Detect which cell encompasses the target text, then output its [X, Y] center coordinate. 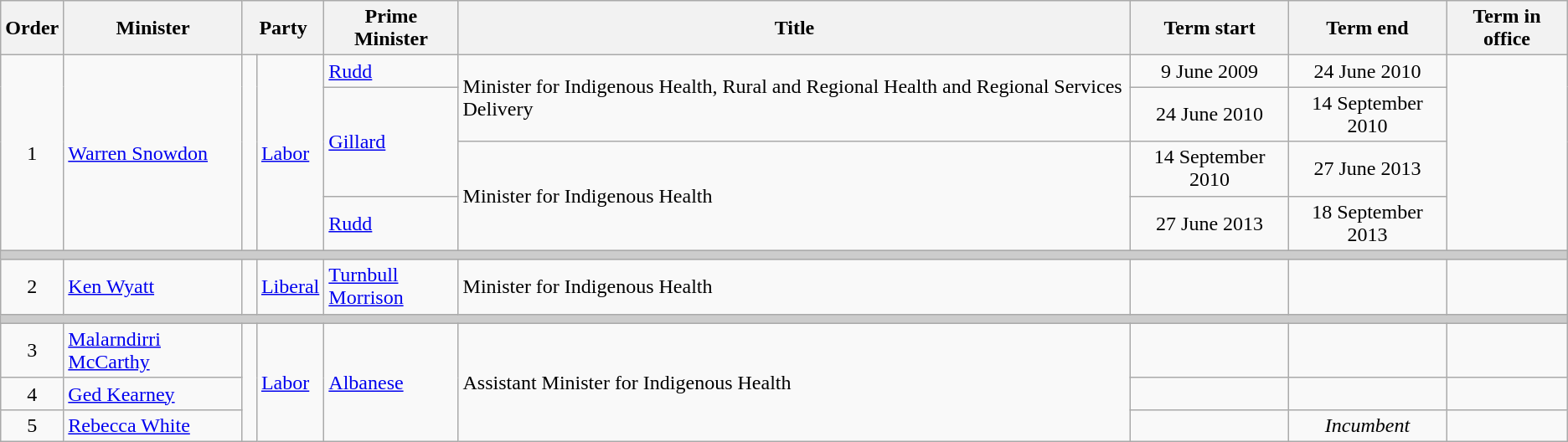
Party [283, 28]
Ged Kearney [153, 393]
Title [794, 28]
Minister for Indigenous Health, Rural and Regional Health and Regional Services Delivery [794, 99]
Term start [1210, 28]
2 [32, 286]
TurnbullMorrison [391, 286]
Order [32, 28]
Prime Minister [391, 28]
5 [32, 425]
Rebecca White [153, 425]
Term in office [1508, 28]
18 September 2013 [1367, 223]
9 June 2009 [1210, 71]
Ken Wyatt [153, 286]
Incumbent [1367, 425]
1 [32, 152]
Albanese [391, 382]
Gillard [391, 141]
Term end [1367, 28]
3 [32, 350]
Warren Snowdon [153, 152]
4 [32, 393]
Assistant Minister for Indigenous Health [794, 382]
Minister [153, 28]
Malarndirri McCarthy [153, 350]
Liberal [290, 286]
